From the cell containing the given text, extract its center point as (X, Y) coordinate. 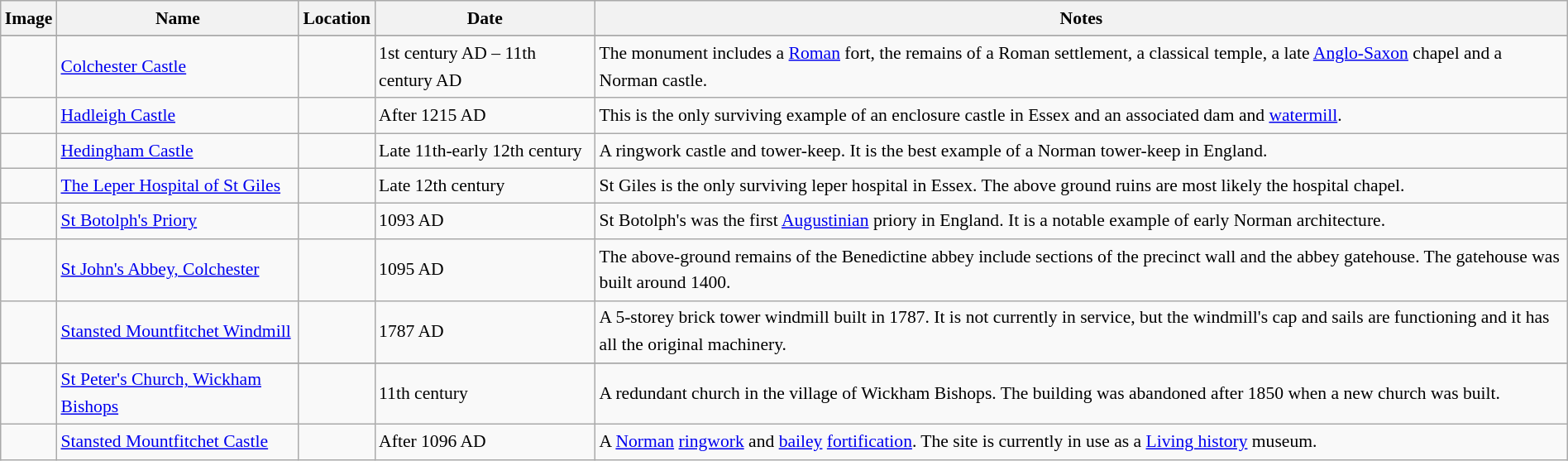
St Giles is the only surviving leper hospital in Essex. The above ground ruins are most likely the hospital chapel. (1082, 187)
A Norman ringwork and bailey fortification. The site is currently in use as a Living history museum. (1082, 442)
St Botolph's Priory (177, 222)
This is the only surviving example of an enclosure castle in Essex and an associated dam and watermill. (1082, 116)
Stansted Mountfitchet Castle (177, 442)
Hedingham Castle (177, 151)
Colchester Castle (177, 68)
A redundant church in the village of Wickham Bishops. The building was abandoned after 1850 when a new church was built. (1082, 394)
After 1096 AD (485, 442)
Location (337, 18)
St Botolph's was the first Augustinian priory in England. It is a notable example of early Norman architecture. (1082, 222)
1st century AD – 11th century AD (485, 68)
Late 11th-early 12th century (485, 151)
The above-ground remains of the Benedictine abbey include sections of the precinct wall and the abbey gatehouse. The gatehouse was built around 1400. (1082, 270)
1787 AD (485, 333)
1093 AD (485, 222)
Notes (1082, 18)
Name (177, 18)
11th century (485, 394)
St Peter's Church, Wickham Bishops (177, 394)
Hadleigh Castle (177, 116)
Image (29, 18)
Late 12th century (485, 187)
The Leper Hospital of St Giles (177, 187)
Stansted Mountfitchet Windmill (177, 333)
The monument includes a Roman fort, the remains of a Roman settlement, a classical temple, a late Anglo-Saxon chapel and a Norman castle. (1082, 68)
Date (485, 18)
After 1215 AD (485, 116)
St John's Abbey, Colchester (177, 270)
1095 AD (485, 270)
A ringwork castle and tower-keep. It is the best example of a Norman tower-keep in England. (1082, 151)
